Identify which cell holds the provided text, then report its (x, y) central coordinate. 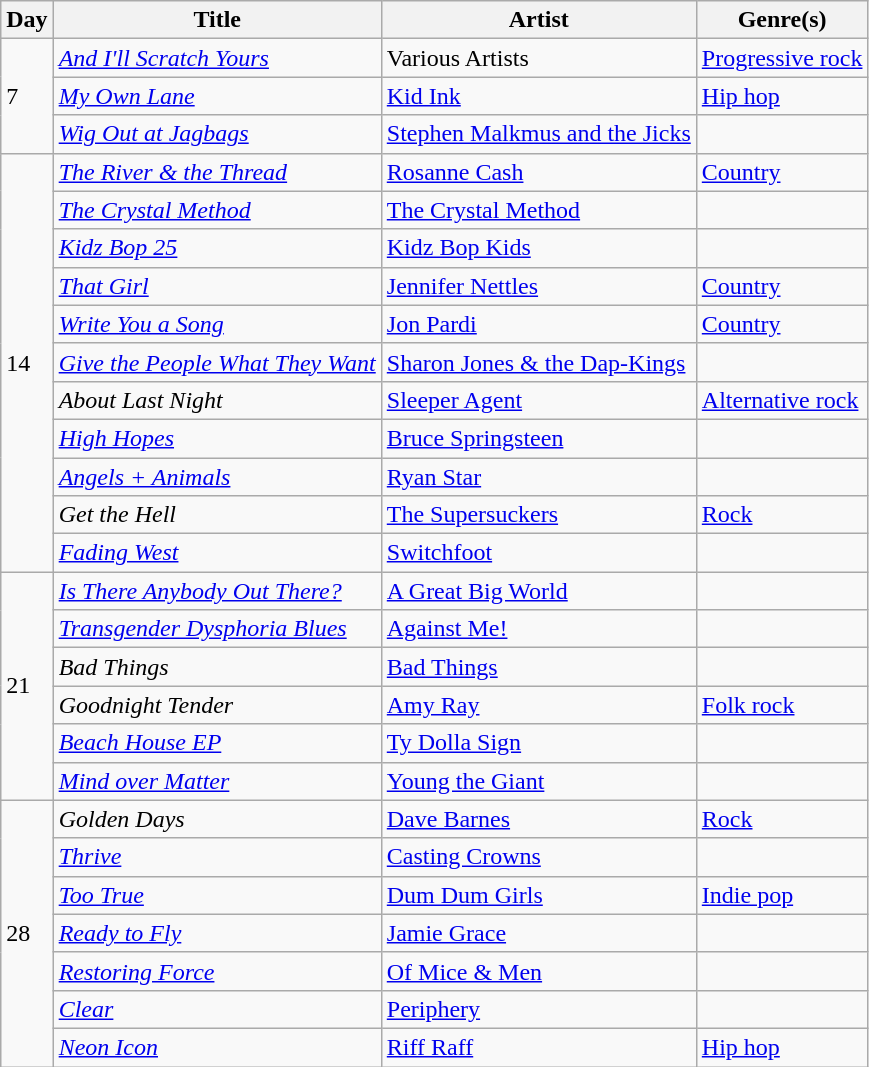
Day (27, 20)
The Supersuckers (538, 515)
Clear (217, 1009)
And I'll Scratch Yours (217, 58)
Kid Ink (538, 96)
Bruce Springsteen (538, 438)
High Hopes (217, 438)
Title (217, 20)
Genre(s) (782, 20)
Ready to Fly (217, 933)
Fading West (217, 553)
The River & the Thread (217, 172)
Wig Out at Jagbags (217, 134)
Angels + Animals (217, 477)
Mind over Matter (217, 781)
Amy Ray (538, 705)
Rosanne Cash (538, 172)
Golden Days (217, 819)
Of Mice & Men (538, 971)
Folk rock (782, 705)
Sleeper Agent (538, 400)
Goodnight Tender (217, 705)
Casting Crowns (538, 857)
My Own Lane (217, 96)
Ty Dolla Sign (538, 743)
21 (27, 686)
Against Me! (538, 629)
Get the Hell (217, 515)
Neon Icon (217, 1047)
Young the Giant (538, 781)
14 (27, 362)
Switchfoot (538, 553)
Restoring Force (217, 971)
Riff Raff (538, 1047)
Ryan Star (538, 477)
Sharon Jones & the Dap-Kings (538, 362)
Beach House EP (217, 743)
Dave Barnes (538, 819)
Give the People What They Want (217, 362)
Stephen Malkmus and the Jicks (538, 134)
Write You a Song (217, 324)
Thrive (217, 857)
7 (27, 96)
Indie pop (782, 895)
Dum Dum Girls (538, 895)
Jon Pardi (538, 324)
Artist (538, 20)
Kidz Bop 25 (217, 248)
Too True (217, 895)
About Last Night (217, 400)
28 (27, 933)
Various Artists (538, 58)
Is There Anybody Out There? (217, 591)
Progressive rock (782, 58)
Kidz Bop Kids (538, 248)
Transgender Dysphoria Blues (217, 629)
That Girl (217, 286)
Jennifer Nettles (538, 286)
Alternative rock (782, 400)
A Great Big World (538, 591)
Jamie Grace (538, 933)
Periphery (538, 1009)
